Locate the cell with the specified text and output its [x, y] center coordinate. 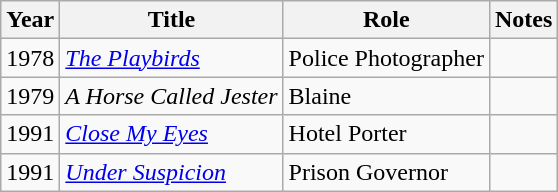
Under Suspicion [172, 172]
1979 [30, 96]
1978 [30, 58]
The Playbirds [172, 58]
Title [172, 20]
A Horse Called Jester [172, 96]
Hotel Porter [386, 134]
Police Photographer [386, 58]
Notes [523, 20]
Blaine [386, 96]
Prison Governor [386, 172]
Close My Eyes [172, 134]
Year [30, 20]
Role [386, 20]
